Search for the cell housing the specified text and yield its (x, y) center coordinate. 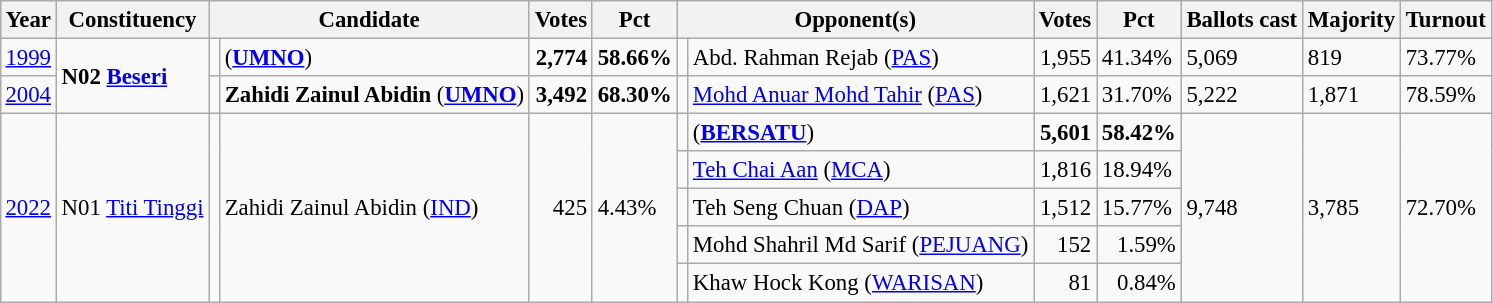
5,222 (1242, 95)
1.59% (1138, 245)
Opponent(s) (856, 20)
Mohd Shahril Md Sarif (PEJUANG) (861, 245)
152 (1066, 245)
3,492 (560, 95)
5,069 (1242, 57)
1999 (28, 57)
Khaw Hock Kong (WARISAN) (861, 283)
68.30% (634, 95)
31.70% (1138, 95)
Teh Chai Aan (MCA) (861, 170)
0.84% (1138, 283)
18.94% (1138, 170)
78.59% (1446, 95)
41.34% (1138, 57)
(BERSATU) (861, 133)
N01 Titi Tinggi (132, 208)
Abd. Rahman Rejab (PAS) (861, 57)
819 (1351, 57)
425 (560, 208)
15.77% (1138, 208)
5,601 (1066, 133)
(UMNO) (374, 57)
73.77% (1446, 57)
4.43% (634, 208)
Constituency (132, 20)
1,816 (1066, 170)
3,785 (1351, 208)
Zahidi Zainul Abidin (UMNO) (374, 95)
2,774 (560, 57)
1,621 (1066, 95)
Zahidi Zainul Abidin (IND) (374, 208)
9,748 (1242, 208)
58.42% (1138, 133)
2022 (28, 208)
Teh Seng Chuan (DAP) (861, 208)
Year (28, 20)
Turnout (1446, 20)
N02 Beseri (132, 76)
72.70% (1446, 208)
58.66% (634, 57)
81 (1066, 283)
Candidate (370, 20)
Ballots cast (1242, 20)
1,871 (1351, 95)
Majority (1351, 20)
1,955 (1066, 57)
Mohd Anuar Mohd Tahir (PAS) (861, 95)
2004 (28, 95)
1,512 (1066, 208)
